Scan for the cell matching the given text and deliver its [x, y] coordinate at center. 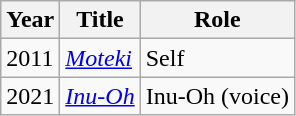
Role [217, 20]
2021 [30, 96]
Inu-Oh [100, 96]
Moteki [100, 58]
Year [30, 20]
Title [100, 20]
Self [217, 58]
Inu-Oh (voice) [217, 96]
2011 [30, 58]
